From the cell containing the given text, extract its center point as [x, y] coordinate. 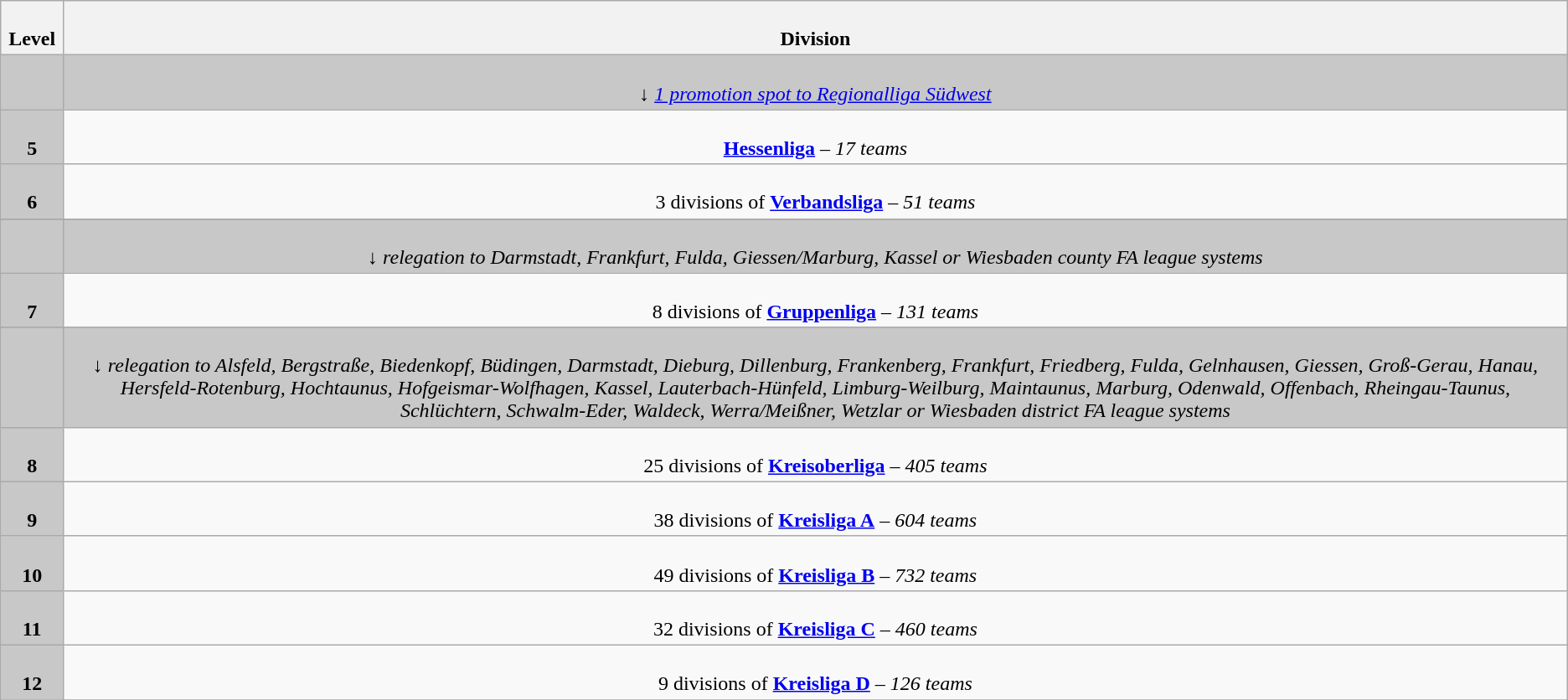
9 divisions of Kreisliga D – 126 teams [816, 672]
12 [32, 672]
10 [32, 563]
3 divisions of Verbandsliga – 51 teams [816, 191]
32 divisions of Kreisliga C – 460 teams [816, 618]
8 [32, 454]
7 [32, 300]
Division [816, 28]
5 [32, 137]
25 divisions of Kreisoberliga – 405 teams [816, 454]
11 [32, 618]
8 divisions of Gruppenliga – 131 teams [816, 300]
Level [32, 28]
38 divisions of Kreisliga A – 604 teams [816, 509]
↓ 1 promotion spot to Regionalliga Südwest [816, 82]
49 divisions of Kreisliga B – 732 teams [816, 563]
6 [32, 191]
Hessenliga – 17 teams [816, 137]
9 [32, 509]
↓ relegation to Darmstadt, Frankfurt, Fulda, Giessen/Marburg, Kassel or Wiesbaden county FA league systems [816, 246]
